Detect which cell encompasses the target text, then output its (x, y) center coordinate. 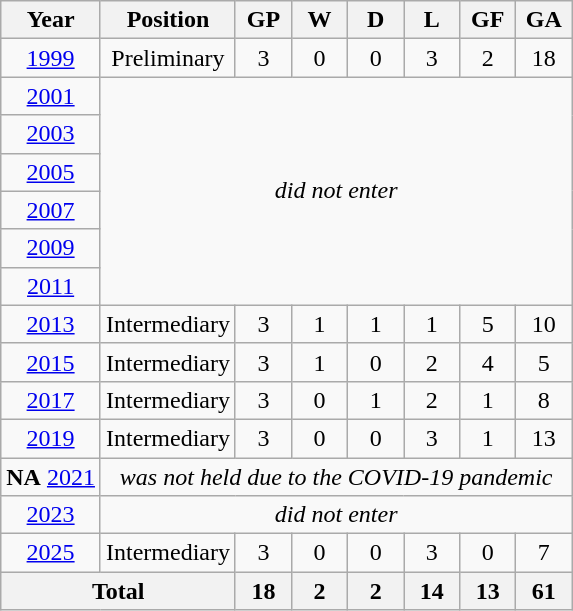
2013 (51, 324)
2025 (51, 553)
Position (168, 20)
was not held due to the COVID-19 pandemic (336, 477)
2001 (51, 96)
2023 (51, 515)
2017 (51, 400)
2005 (51, 172)
61 (544, 591)
2015 (51, 362)
10 (544, 324)
Preliminary (168, 58)
2003 (51, 134)
GP (263, 20)
Year (51, 20)
4 (488, 362)
2007 (51, 210)
2011 (51, 286)
14 (432, 591)
1999 (51, 58)
Total (118, 591)
W (320, 20)
2019 (51, 438)
GF (488, 20)
GA (544, 20)
2009 (51, 248)
7 (544, 553)
8 (544, 400)
NA 2021 (51, 477)
D (376, 20)
L (432, 20)
